Identify which cell holds the provided text, then report its [x, y] central coordinate. 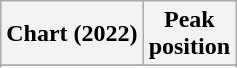
Peakposition [189, 34]
Chart (2022) [72, 34]
